From the cell containing the given text, extract its center point as (X, Y) coordinate. 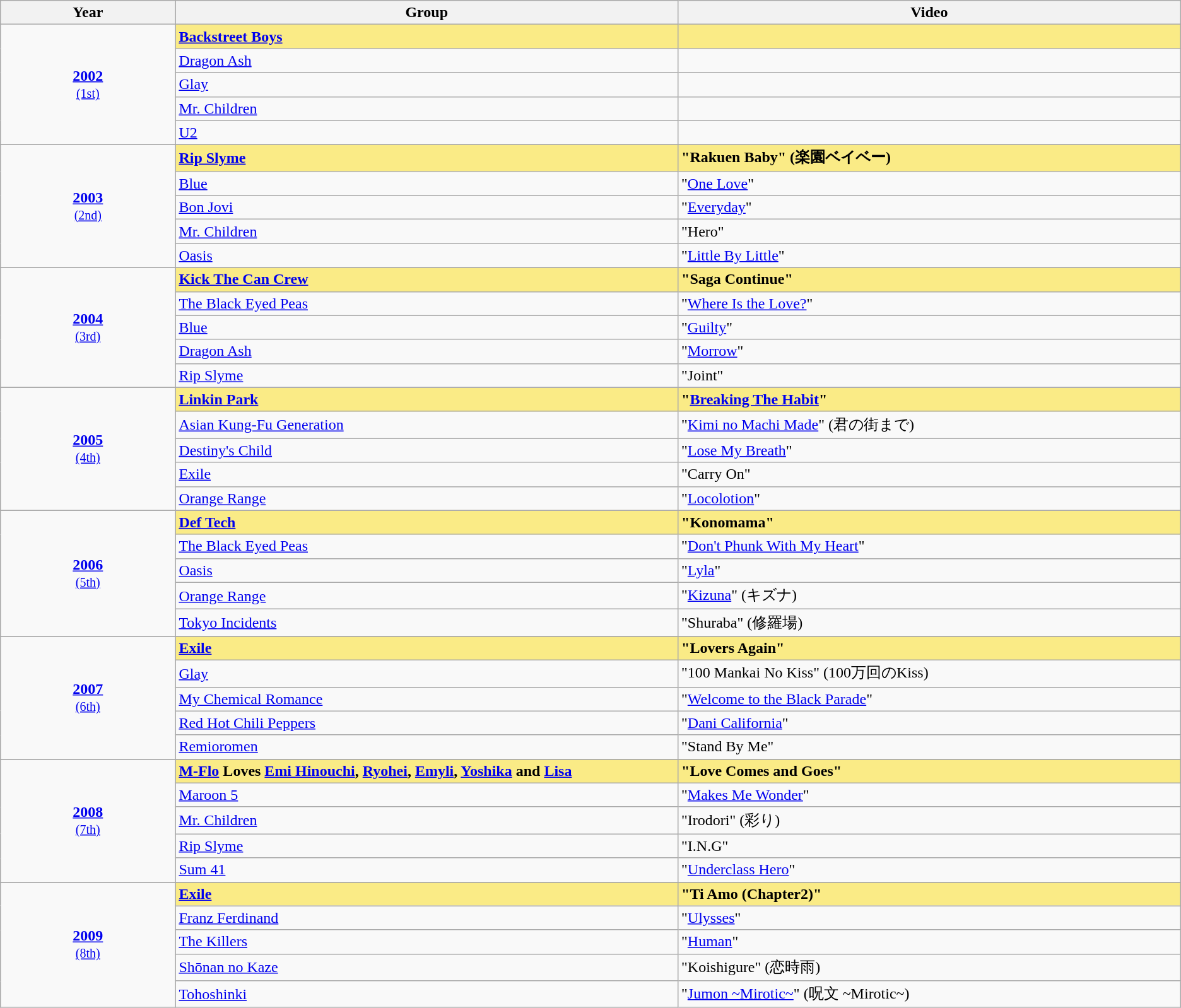
"Lyla" (930, 570)
"Welcome to the Black Parade" (930, 699)
"One Love" (930, 184)
"Irodori" (彩り) (930, 820)
2005(4th) (88, 449)
"Shuraba" (修羅場) (930, 623)
"Stand By Me" (930, 747)
Sum 41 (426, 870)
"Breaking The Habit" (930, 399)
2009(8th) (88, 945)
2002(1st) (88, 85)
Kick The Can Crew (426, 279)
"Don't Phunk With My Heart" (930, 546)
"Human" (930, 942)
"Ulysses" (930, 918)
"Hero" (930, 231)
2004(3rd) (88, 327)
M-Flo Loves Emi Hinouchi, Ryohei, Emyli, Yoshika and Lisa (426, 771)
Tohoshinki (426, 994)
"Love Comes and Goes" (930, 771)
"Where Is the Love?" (930, 303)
"Kizuna" (キズナ) (930, 595)
"Rakuen Baby" (楽園ベイベー) (930, 158)
Shōnan no Kaze (426, 968)
"Underclass Hero" (930, 870)
"Locolotion" (930, 498)
"Saga Continue" (930, 279)
Franz Ferdinand (426, 918)
"Carry On" (930, 474)
"Koishigure" (恋時雨) (930, 968)
"100 Mankai No Kiss" (100万回のKiss) (930, 674)
Video (930, 13)
The Killers (426, 942)
Group (426, 13)
Linkin Park (426, 399)
"Joint" (930, 375)
"I.N.G" (930, 846)
"Kimi no Machi Made" (君の街まで) (930, 425)
"Jumon ~Mirotic~" (呪文 ~Mirotic~) (930, 994)
"Lose My Breath" (930, 450)
Bon Jovi (426, 208)
"Guilty" (930, 327)
2007(6th) (88, 698)
Year (88, 13)
Tokyo Incidents (426, 623)
Red Hot Chili Peppers (426, 723)
"Everyday" (930, 208)
2003(2nd) (88, 206)
Asian Kung-Fu Generation (426, 425)
"Ti Amo (Chapter2)" (930, 894)
"Dani California" (930, 723)
My Chemical Romance (426, 699)
Def Tech (426, 522)
Destiny's Child (426, 450)
"Lovers Again" (930, 648)
2006(5th) (88, 573)
"Little By Little" (930, 255)
U2 (426, 132)
"Morrow" (930, 351)
Backstreet Boys (426, 37)
Remioromen (426, 747)
"Konomama" (930, 522)
2008(7th) (88, 820)
Maroon 5 (426, 795)
"Makes Me Wonder" (930, 795)
